Pinpoint the cell where the given text exists, returning its (X, Y) midpoint coordinate. 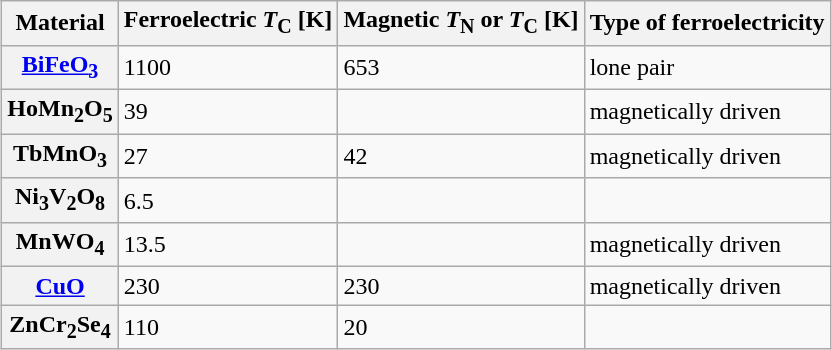
653 (461, 67)
HoMn2O5 (60, 111)
27 (228, 156)
Type of ferroelectricity (707, 23)
BiFeO3 (60, 67)
39 (228, 111)
1100 (228, 67)
6.5 (228, 200)
lone pair (707, 67)
Magnetic TN or TC [K] (461, 23)
Material (60, 23)
Ferroelectric TC [K] (228, 23)
Ni3V2O8 (60, 200)
110 (228, 327)
CuO (60, 286)
20 (461, 327)
42 (461, 156)
MnWO4 (60, 244)
TbMnO3 (60, 156)
ZnCr2Se4 (60, 327)
13.5 (228, 244)
